Provide the [x, y] coordinate of the cell's center where the given text is located.  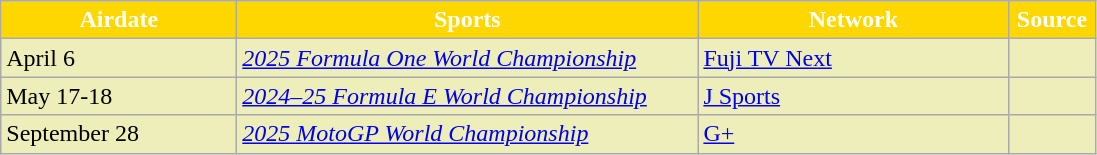
April 6 [119, 58]
2025 MotoGP World Championship [468, 134]
Sports [468, 20]
Fuji TV Next [854, 58]
September 28 [119, 134]
J Sports [854, 96]
2025 Formula One World Championship [468, 58]
Network [854, 20]
Airdate [119, 20]
G+ [854, 134]
May 17-18 [119, 96]
2024–25 Formula E World Championship [468, 96]
Source [1052, 20]
